Locate the cell with the specified text and output its (x, y) center coordinate. 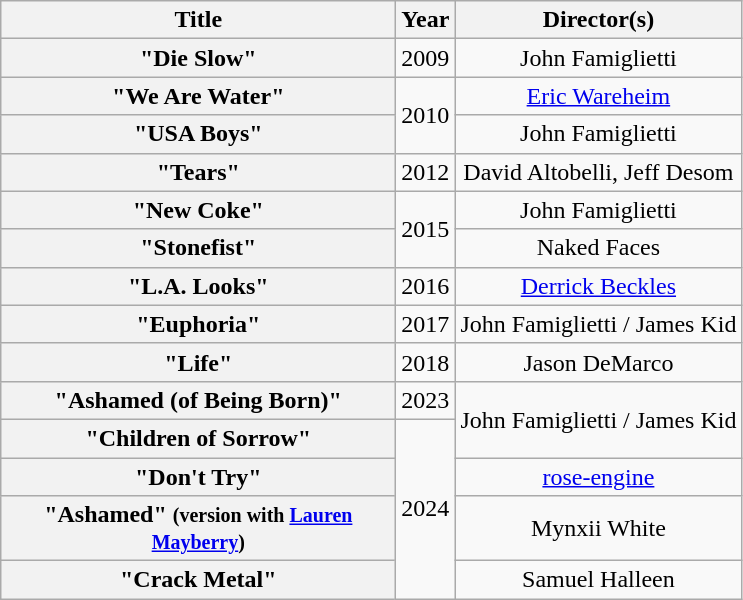
"USA Boys" (198, 134)
"Stonefist" (198, 248)
Derrick Beckles (598, 286)
2017 (426, 324)
Jason DeMarco (598, 362)
Eric Wareheim (598, 96)
2009 (426, 58)
"L.A. Looks" (198, 286)
"Life" (198, 362)
2023 (426, 400)
Samuel Halleen (598, 580)
"Don't Try" (198, 477)
"Euphoria" (198, 324)
David Altobelli, Jeff Desom (598, 172)
Director(s) (598, 20)
"Crack Metal" (198, 580)
2024 (426, 508)
2016 (426, 286)
2012 (426, 172)
2015 (426, 229)
rose-engine (598, 477)
2018 (426, 362)
Year (426, 20)
"New Coke" (198, 210)
Mynxii White (598, 528)
"Die Slow" (198, 58)
"Tears" (198, 172)
"Ashamed" (version with Lauren Mayberry) (198, 528)
"Ashamed (of Being Born)" (198, 400)
2010 (426, 115)
"We Are Water" (198, 96)
Title (198, 20)
"Children of Sorrow" (198, 438)
Naked Faces (598, 248)
